Detect which cell encompasses the target text, then output its [x, y] center coordinate. 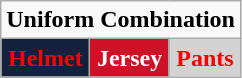
Jersey [130, 58]
Helmet [46, 58]
Pants [204, 58]
Uniform Combination [121, 20]
